Detect which cell encompasses the target text, then output its [x, y] center coordinate. 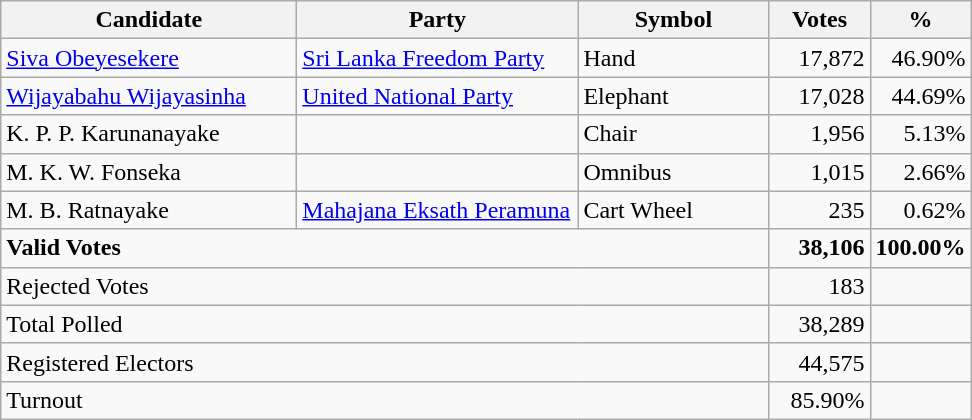
M. B. Ratnayake [149, 210]
Turnout [385, 400]
Votes [820, 20]
Elephant [674, 96]
Total Polled [385, 324]
Rejected Votes [385, 286]
Candidate [149, 20]
38,289 [820, 324]
% [920, 20]
100.00% [920, 248]
44,575 [820, 362]
1,015 [820, 172]
Symbol [674, 20]
Mahajana Eksath Peramuna [438, 210]
46.90% [920, 58]
Sri Lanka Freedom Party [438, 58]
United National Party [438, 96]
2.66% [920, 172]
K. P. P. Karunanayake [149, 134]
M. K. W. Fonseka [149, 172]
17,872 [820, 58]
Cart Wheel [674, 210]
5.13% [920, 134]
17,028 [820, 96]
Omnibus [674, 172]
Siva Obeyesekere [149, 58]
85.90% [820, 400]
0.62% [920, 210]
Registered Electors [385, 362]
Hand [674, 58]
235 [820, 210]
183 [820, 286]
1,956 [820, 134]
Valid Votes [385, 248]
Party [438, 20]
Chair [674, 134]
38,106 [820, 248]
Wijayabahu Wijayasinha [149, 96]
44.69% [920, 96]
